For the text-containing cell, return its midpoint in (x, y) coordinate format. 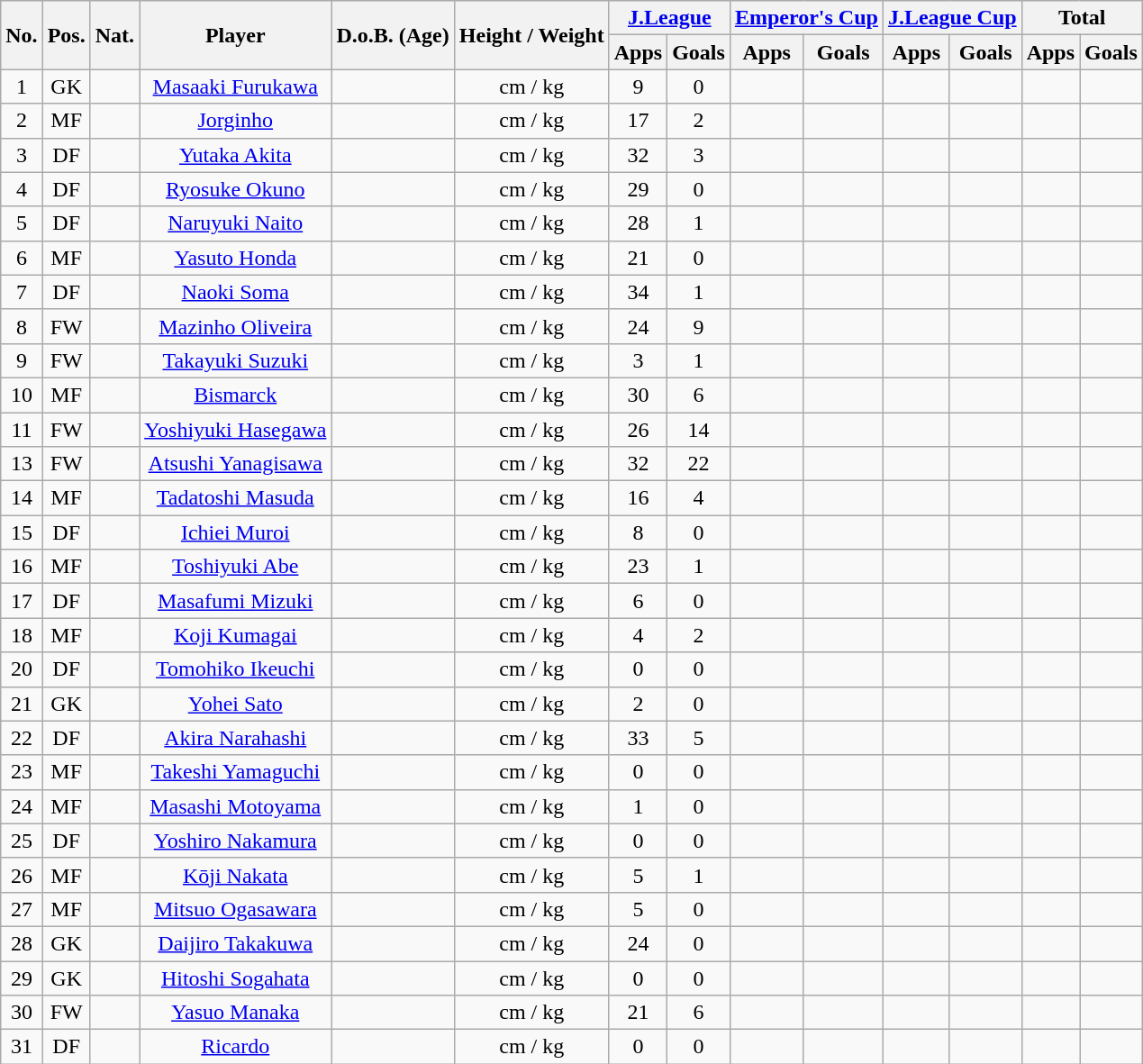
Tadatoshi Masuda (236, 498)
J.League (669, 18)
Total (1082, 18)
Pos. (67, 35)
Bismarck (236, 395)
Ichiei Muroi (236, 532)
7 (22, 292)
Koji Kumagai (236, 635)
11 (22, 430)
Yasuto Honda (236, 258)
31 (22, 1047)
25 (22, 841)
Daijiro Takakuwa (236, 943)
Akira Narahashi (236, 738)
J.League Cup (952, 18)
D.o.B. (Age) (393, 35)
20 (22, 669)
Yohei Sato (236, 704)
27 (22, 909)
Naruyuki Naito (236, 223)
Takayuki Suzuki (236, 360)
Masaaki Furukawa (236, 86)
Tomohiko Ikeuchi (236, 669)
33 (638, 738)
Naoki Soma (236, 292)
18 (22, 635)
Height / Weight (531, 35)
34 (638, 292)
Yasuo Manaka (236, 1013)
Masafumi Mizuki (236, 601)
Ricardo (236, 1047)
Ryosuke Okuno (236, 189)
Jorginho (236, 121)
Atsushi Yanagisawa (236, 464)
Takeshi Yamaguchi (236, 772)
15 (22, 532)
Yoshiyuki Hasegawa (236, 430)
Hitoshi Sogahata (236, 978)
Toshiyuki Abe (236, 567)
Player (236, 35)
13 (22, 464)
Nat. (114, 35)
Kōji Nakata (236, 875)
Yutaka Akita (236, 155)
Yoshiro Nakamura (236, 841)
Mazinho Oliveira (236, 326)
No. (22, 35)
Mitsuo Ogasawara (236, 909)
10 (22, 395)
Masashi Motoyama (236, 806)
Emperor's Cup (806, 18)
